Detect which cell encompasses the target text, then output its (x, y) center coordinate. 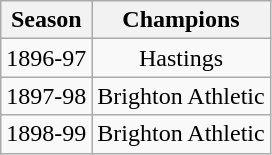
1897-98 (46, 96)
Hastings (181, 58)
1898-99 (46, 134)
1896-97 (46, 58)
Season (46, 20)
Champions (181, 20)
